Extract the (X, Y) coordinate from the center of the cell holding the provided text.  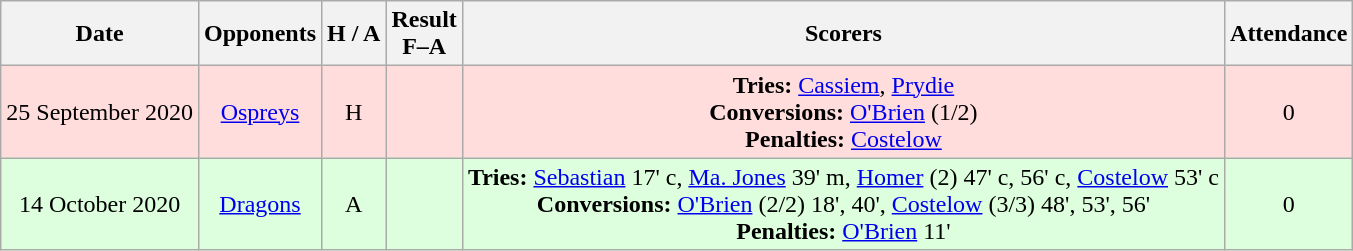
ResultF–A (424, 34)
Tries: Cassiem, PrydieConversions: O'Brien (1/2)Penalties: Costelow (843, 112)
Scorers (843, 34)
25 September 2020 (100, 112)
Date (100, 34)
H (354, 112)
Dragons (260, 204)
A (354, 204)
Opponents (260, 34)
Attendance (1289, 34)
Ospreys (260, 112)
H / A (354, 34)
14 October 2020 (100, 204)
